Extract the [X, Y] coordinate from the center of the cell holding the provided text.  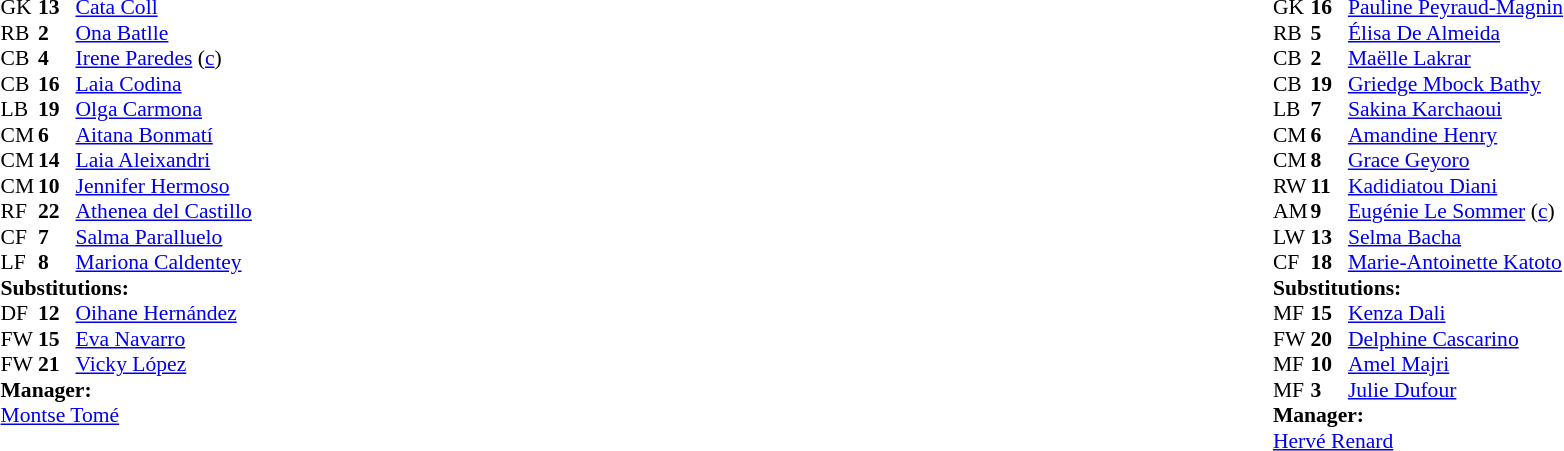
Amandine Henry [1456, 135]
9 [1329, 211]
13 [1329, 237]
Amel Majri [1456, 365]
12 [57, 313]
16 [57, 84]
Vicky López [164, 365]
Irene Paredes (c) [164, 59]
Salma Paralluelo [164, 237]
Olga Carmona [164, 109]
21 [57, 365]
Julie Dufour [1456, 390]
Eva Navarro [164, 339]
4 [57, 59]
Marie-Antoinette Katoto [1456, 263]
5 [1329, 33]
Selma Bacha [1456, 237]
AM [1292, 211]
Élisa De Almeida [1456, 33]
DF [19, 313]
LF [19, 263]
Laia Aleixandri [164, 161]
Montse Tomé [126, 415]
18 [1329, 263]
Kenza Dali [1456, 313]
11 [1329, 186]
RW [1292, 186]
3 [1329, 390]
Laia Codina [164, 84]
Athenea del Castillo [164, 211]
20 [1329, 339]
LW [1292, 237]
Kadidiatou Diani [1456, 186]
Sakina Karchaoui [1456, 109]
Jennifer Hermoso [164, 186]
Eugénie Le Sommer (c) [1456, 211]
RF [19, 211]
Ona Batlle [164, 33]
Maëlle Lakrar [1456, 59]
Delphine Cascarino [1456, 339]
Oihane Hernández [164, 313]
22 [57, 211]
Aitana Bonmatí [164, 135]
Grace Geyoro [1456, 161]
14 [57, 161]
Mariona Caldentey [164, 263]
Griedge Mbock Bathy [1456, 84]
